Extract the [x, y] coordinate from the center of the cell holding the provided text.  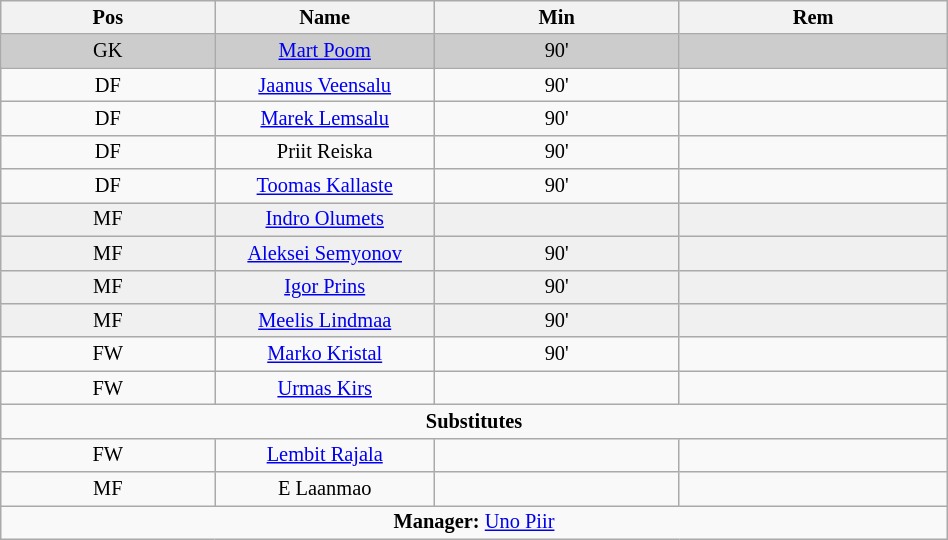
Mart Poom [325, 51]
Toomas Kallaste [325, 186]
Pos [108, 17]
Name [325, 17]
Marek Lemsalu [325, 118]
Priit Reiska [325, 152]
Marko Kristal [325, 354]
Rem [813, 17]
Aleksei Semyonov [325, 253]
Substitutes [474, 421]
Igor Prins [325, 287]
GK [108, 51]
Lembit Rajala [325, 455]
Urmas Kirs [325, 388]
Indro Olumets [325, 219]
Manager: Uno Piir [474, 522]
Min [557, 17]
E Laanmao [325, 489]
Jaanus Veensalu [325, 85]
Meelis Lindmaa [325, 320]
